Provide the (X, Y) coordinate of the cell's center where the given text is located.  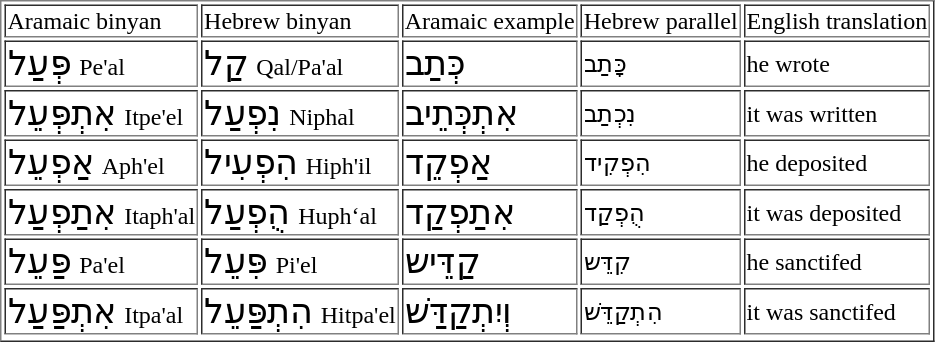
it was deposited (838, 212)
נִכְתַב (661, 113)
הֻפְקַד (661, 212)
אִתַפְקַד (490, 212)
it was sanctifed (838, 311)
אִתְפְּעֵל Itpe'el (101, 113)
אִתְכְּתֵיב (490, 113)
Aramaic example (490, 20)
קִדֵּש (661, 261)
קַל Qal/Pa'al (300, 63)
he sanctifed (838, 261)
נִפְעַל Niphal (300, 113)
הֻפְעַל Huph‘al (300, 212)
he wrote (838, 63)
Hebrew parallel (661, 20)
הִפְעִיל Hiph'il (300, 163)
פַּעֵל Pa'el (101, 261)
כָּתַב (661, 63)
Aramaic binyan (101, 20)
כְּתַב (490, 63)
הִתְפַּעֵל Hitpa'el (300, 311)
אִתְפַּעַל Itpa'al (101, 311)
פְּעַל Pe'al (101, 63)
וְיִתְקַדַּשׁ (490, 311)
אַפְעֵל Aph'el (101, 163)
הִפְקִיד (661, 163)
Hebrew binyan (300, 20)
English translation (838, 20)
אִתַפְעַל Itaph'al (101, 212)
הִתְקַדֵּשׁ (661, 311)
פִּעֵל Pi'el (300, 261)
it was written (838, 113)
קַדֵּיש (490, 261)
אַפְקֵד (490, 163)
he deposited (838, 163)
